Search for the cell housing the specified text and yield its [X, Y] center coordinate. 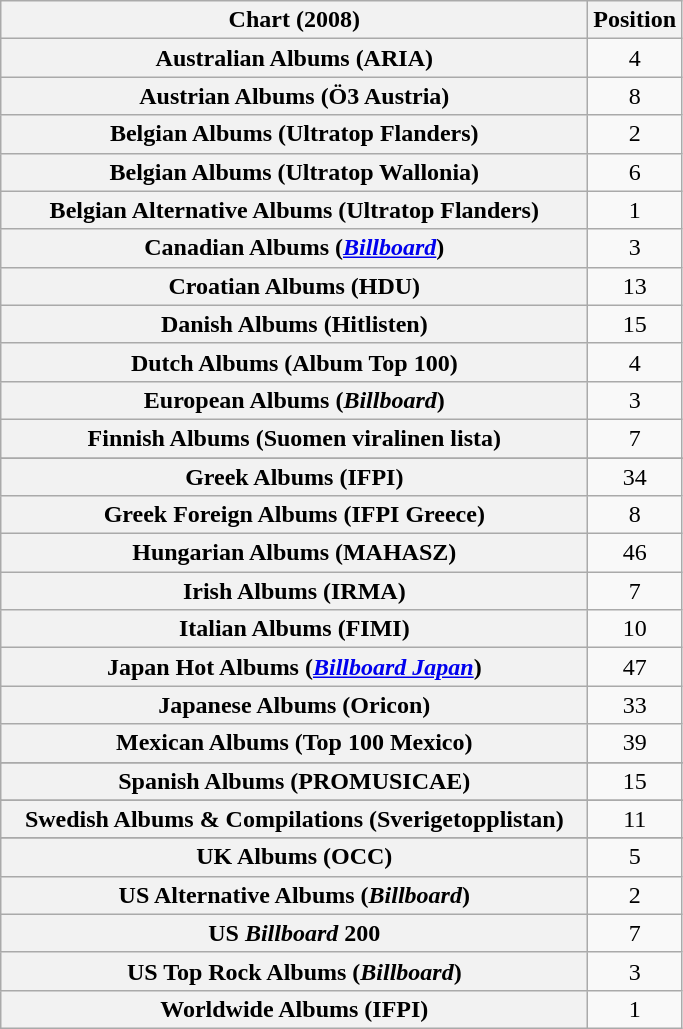
5 [635, 857]
46 [635, 553]
Japanese Albums (Oricon) [294, 705]
6 [635, 172]
Belgian Alternative Albums (Ultratop Flanders) [294, 210]
US Billboard 200 [294, 933]
Worldwide Albums (IFPI) [294, 1009]
Italian Albums (FIMI) [294, 629]
10 [635, 629]
Hungarian Albums (MAHASZ) [294, 553]
UK Albums (OCC) [294, 857]
Swedish Albums & Compilations (Sverigetopplistan) [294, 819]
Greek Albums (IFPI) [294, 477]
Dutch Albums (Album Top 100) [294, 362]
Belgian Albums (Ultratop Flanders) [294, 134]
13 [635, 286]
Chart (2008) [294, 20]
US Top Rock Albums (Billboard) [294, 971]
Croatian Albums (HDU) [294, 286]
Spanish Albums (PROMUSICAE) [294, 781]
Position [635, 20]
39 [635, 743]
Belgian Albums (Ultratop Wallonia) [294, 172]
Canadian Albums (Billboard) [294, 248]
US Alternative Albums (Billboard) [294, 895]
Japan Hot Albums (Billboard Japan) [294, 667]
Finnish Albums (Suomen viralinen lista) [294, 438]
47 [635, 667]
Danish Albums (Hitlisten) [294, 324]
Irish Albums (IRMA) [294, 591]
Austrian Albums (Ö3 Austria) [294, 96]
Australian Albums (ARIA) [294, 58]
34 [635, 477]
European Albums (Billboard) [294, 400]
Mexican Albums (Top 100 Mexico) [294, 743]
33 [635, 705]
11 [635, 819]
Greek Foreign Albums (IFPI Greece) [294, 515]
